Search for the cell housing the specified text and yield its (x, y) center coordinate. 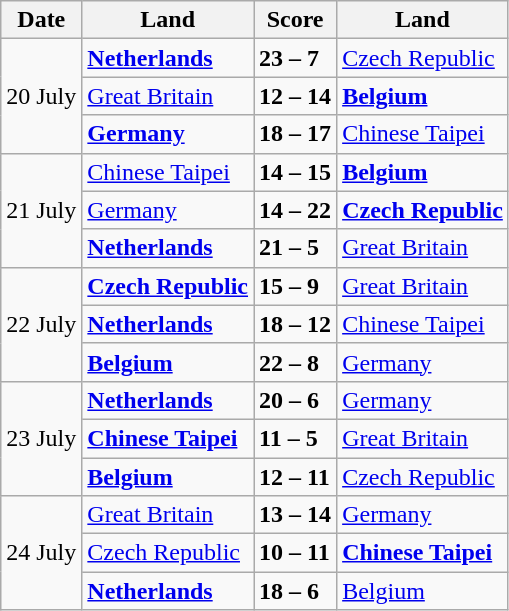
11 – 5 (296, 438)
23 – 7 (296, 58)
24 July (42, 553)
20 July (42, 96)
Score (296, 20)
14 – 22 (296, 210)
10 – 11 (296, 553)
21 July (42, 210)
12 – 11 (296, 477)
18 – 12 (296, 324)
21 – 5 (296, 248)
15 – 9 (296, 286)
20 – 6 (296, 400)
18 – 6 (296, 591)
12 – 14 (296, 96)
13 – 14 (296, 515)
22 July (42, 324)
Date (42, 20)
22 – 8 (296, 362)
23 July (42, 438)
18 – 17 (296, 134)
14 – 15 (296, 172)
